Scan for the cell matching the given text and deliver its [x, y] coordinate at center. 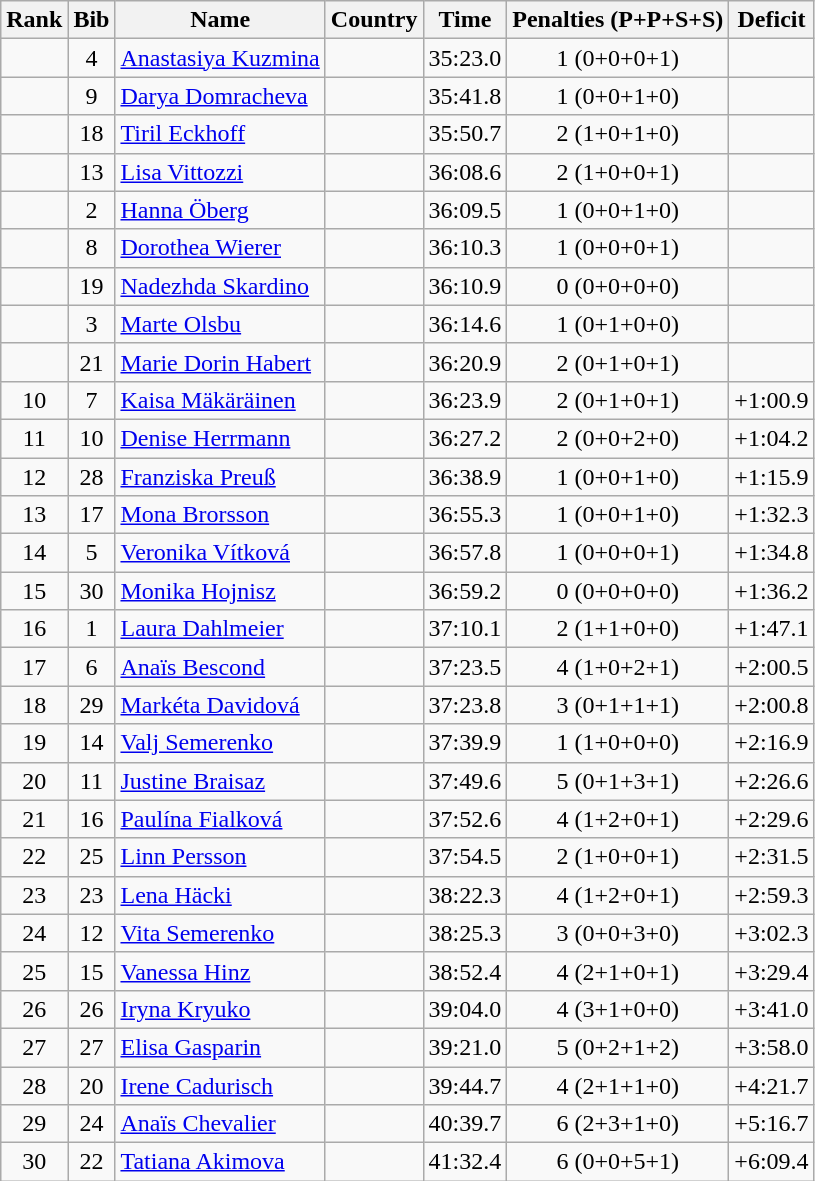
37:23.8 [465, 705]
3 (0+0+3+0) [618, 933]
Linn Persson [220, 857]
36:59.2 [465, 591]
1 [92, 629]
+1:36.2 [772, 591]
4 (2+1+0+1) [618, 971]
Monika Hojnisz [220, 591]
36:27.2 [465, 438]
Markéta Davidová [220, 705]
Time [465, 20]
38:52.4 [465, 971]
+2:26.6 [772, 781]
Penalties (P+P+S+S) [618, 20]
Veronika Vítková [220, 553]
37:49.6 [465, 781]
39:21.0 [465, 1047]
8 [92, 248]
Elisa Gasparin [220, 1047]
35:41.8 [465, 96]
Country [374, 20]
Marte Olsbu [220, 324]
Bib [92, 20]
Nadezhda Skardino [220, 286]
3 [92, 324]
Tiril Eckhoff [220, 134]
5 (0+1+3+1) [618, 781]
39:04.0 [465, 1009]
Kaisa Mäkäräinen [220, 400]
Rank [34, 20]
+1:32.3 [772, 515]
36:09.5 [465, 210]
+1:15.9 [772, 477]
Tatiana Akimova [220, 1162]
36:14.6 [465, 324]
4 (1+0+2+1) [618, 667]
+3:58.0 [772, 1047]
37:10.1 [465, 629]
Anastasiya Kuzmina [220, 58]
Mona Brorsson [220, 515]
+3:02.3 [772, 933]
36:23.9 [465, 400]
5 [92, 553]
Vita Semerenko [220, 933]
37:23.5 [465, 667]
Justine Braisaz [220, 781]
2 (1+0+1+0) [618, 134]
Paulína Fialková [220, 819]
+1:47.1 [772, 629]
36:08.6 [465, 172]
38:25.3 [465, 933]
+2:00.5 [772, 667]
Franziska Preuß [220, 477]
+2:59.3 [772, 895]
38:22.3 [465, 895]
2 (0+0+2+0) [618, 438]
4 (2+1+1+0) [618, 1085]
40:39.7 [465, 1124]
Lena Häcki [220, 895]
41:32.4 [465, 1162]
5 (0+2+1+2) [618, 1047]
+6:09.4 [772, 1162]
Dorothea Wierer [220, 248]
Denise Herrmann [220, 438]
+3:29.4 [772, 971]
+5:16.7 [772, 1124]
36:55.3 [465, 515]
6 (0+0+5+1) [618, 1162]
35:50.7 [465, 134]
Laura Dahlmeier [220, 629]
Hanna Öberg [220, 210]
36:10.9 [465, 286]
+2:16.9 [772, 743]
36:20.9 [465, 362]
+2:00.8 [772, 705]
37:39.9 [465, 743]
39:44.7 [465, 1085]
35:23.0 [465, 58]
Vanessa Hinz [220, 971]
7 [92, 400]
+3:41.0 [772, 1009]
36:38.9 [465, 477]
Lisa Vittozzi [220, 172]
Deficit [772, 20]
3 (0+1+1+1) [618, 705]
+2:31.5 [772, 857]
37:52.6 [465, 819]
6 [92, 667]
4 [92, 58]
Anaïs Bescond [220, 667]
9 [92, 96]
+2:29.6 [772, 819]
+1:00.9 [772, 400]
2 (1+1+0+0) [618, 629]
1 (0+1+0+0) [618, 324]
+1:34.8 [772, 553]
36:57.8 [465, 553]
Anaïs Chevalier [220, 1124]
Marie Dorin Habert [220, 362]
+4:21.7 [772, 1085]
Iryna Kryuko [220, 1009]
Valj Semerenko [220, 743]
Name [220, 20]
Irene Cadurisch [220, 1085]
1 (1+0+0+0) [618, 743]
Darya Domracheva [220, 96]
2 [92, 210]
36:10.3 [465, 248]
37:54.5 [465, 857]
4 (3+1+0+0) [618, 1009]
+1:04.2 [772, 438]
6 (2+3+1+0) [618, 1124]
